Pinpoint the cell where the given text exists, returning its [X, Y] midpoint coordinate. 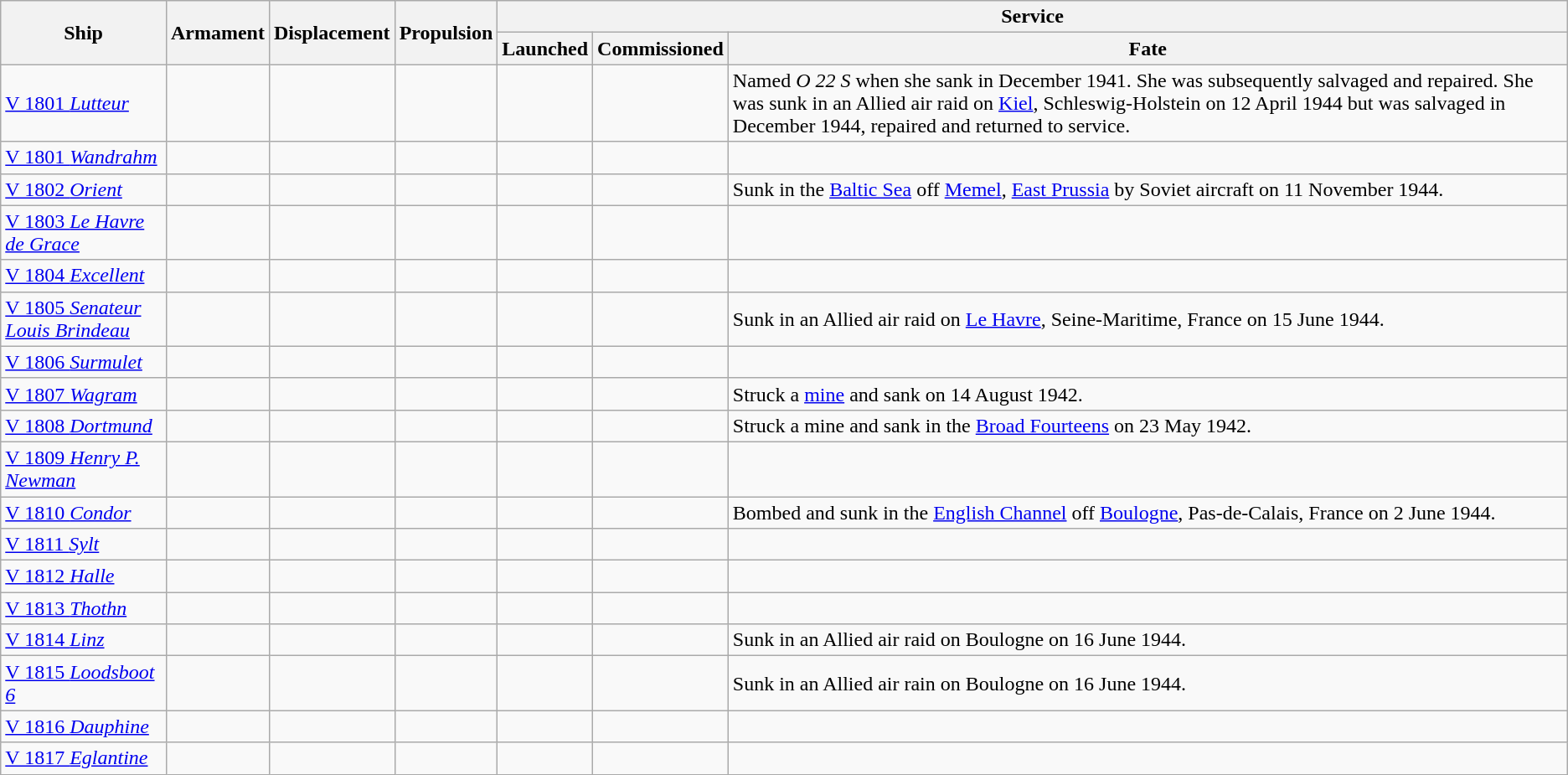
Launched [545, 49]
V 1815 Loodsboot 6 [84, 684]
Commissioned [661, 49]
V 1810 Condor [84, 512]
V 1812 Halle [84, 576]
Ship [84, 33]
V 1803 Le Havre de Grace [84, 233]
V 1802 Orient [84, 189]
Struck a mine and sank on 14 August 1942. [1148, 394]
V 1807 Wagram [84, 394]
Displacement [332, 33]
Service [1032, 17]
Armament [218, 33]
V 1809 Henry P. Newman [84, 469]
V 1801 Wandrahm [84, 158]
V 1808 Dortmund [84, 426]
Fate [1148, 49]
Sunk in the Baltic Sea off Memel, East Prussia by Soviet aircraft on 11 November 1944. [1148, 189]
V 1814 Linz [84, 640]
V 1813 Thothn [84, 608]
Struck a mine and sank in the Broad Fourteens on 23 May 1942. [1148, 426]
V 1804 Excellent [84, 276]
V 1805 Senateur Louis Brindeau [84, 318]
V 1801 Lutteur [84, 103]
Sunk in an Allied air raid on Le Havre, Seine-Maritime, France on 15 June 1944. [1148, 318]
Sunk in an Allied air rain on Boulogne on 16 June 1944. [1148, 684]
V 1811 Sylt [84, 545]
V 1806 Surmulet [84, 362]
Sunk in an Allied air raid on Boulogne on 16 June 1944. [1148, 640]
Bombed and sunk in the English Channel off Boulogne, Pas-de-Calais, France on 2 June 1944. [1148, 512]
V 1816 Dauphine [84, 726]
Propulsion [446, 33]
V 1817 Eglantine [84, 758]
